Return (x, y) of the center of cell containing provided text 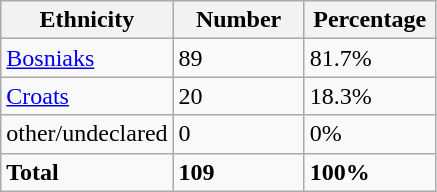
other/undeclared (87, 134)
100% (370, 172)
20 (238, 96)
Total (87, 172)
18.3% (370, 96)
0% (370, 134)
0 (238, 134)
Percentage (370, 20)
81.7% (370, 58)
89 (238, 58)
Bosniaks (87, 58)
Croats (87, 96)
Number (238, 20)
109 (238, 172)
Ethnicity (87, 20)
